Pinpoint the cell where the given text exists, returning its (X, Y) midpoint coordinate. 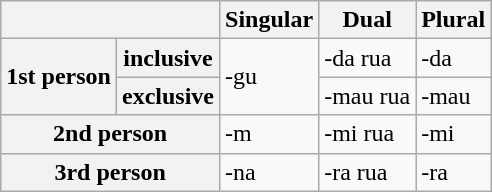
-mau rua (368, 96)
2nd person (110, 134)
-mi rua (368, 134)
-na (270, 172)
-mi (454, 134)
-da rua (368, 58)
Singular (270, 20)
inclusive (168, 58)
-m (270, 134)
1st person (59, 77)
-gu (270, 77)
exclusive (168, 96)
-ra (454, 172)
Plural (454, 20)
Dual (368, 20)
-mau (454, 96)
3rd person (110, 172)
-ra rua (368, 172)
-da (454, 58)
